Locate the cell with the specified text and output its (X, Y) center coordinate. 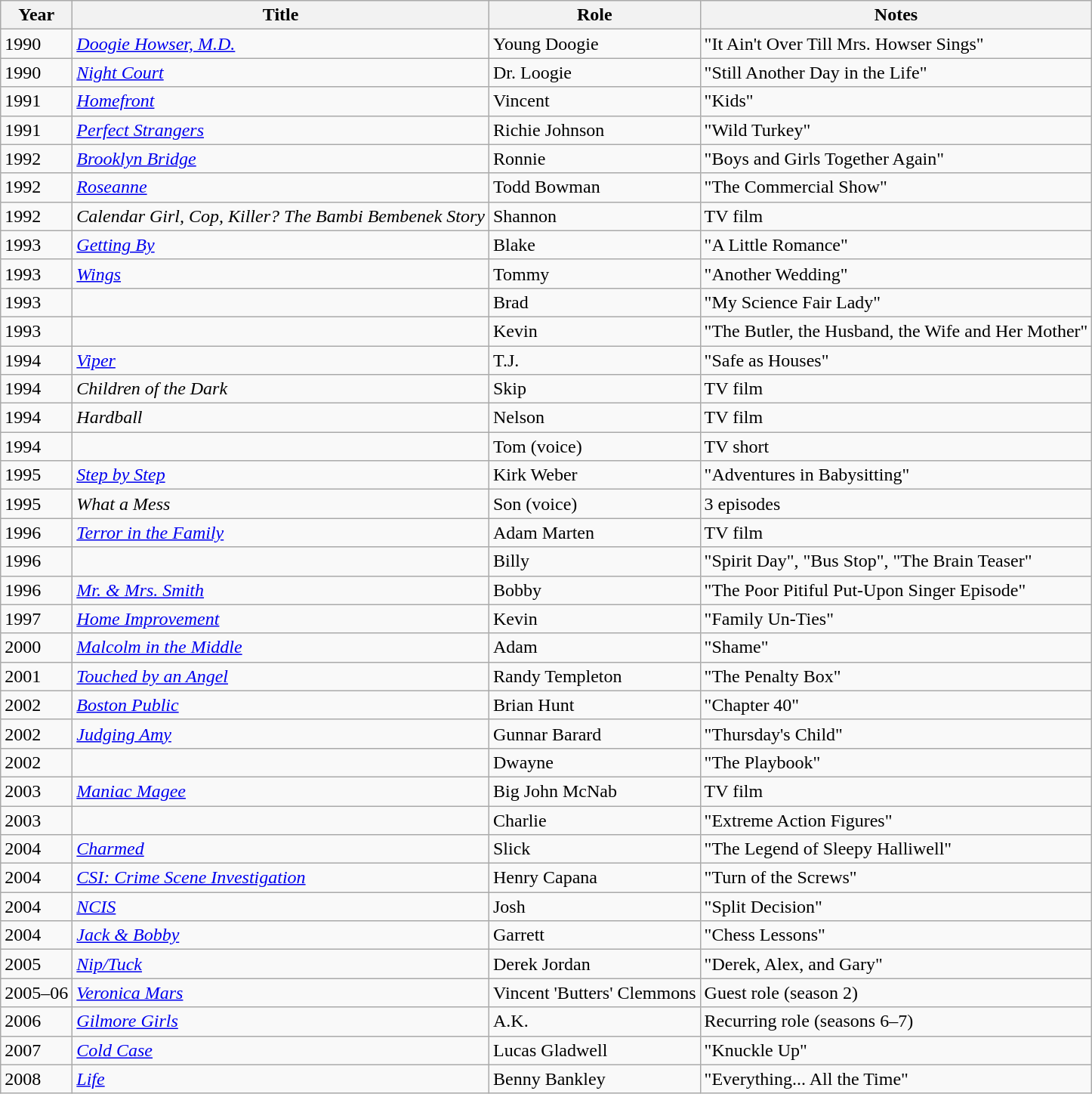
Roseanne (281, 187)
2005 (36, 964)
"Chapter 40" (896, 705)
"The Butler, the Husband, the Wife and Her Mother" (896, 331)
Randy Templeton (594, 676)
Dr. Loogie (594, 73)
A.K. (594, 1021)
Veronica Mars (281, 993)
Charmed (281, 849)
Henry Capana (594, 878)
"Derek, Alex, and Gary" (896, 964)
Life (281, 1079)
Big John McNab (594, 791)
Billy (594, 561)
Calendar Girl, Cop, Killer? The Bambi Bembenek Story (281, 216)
Vincent 'Butters' Clemmons (594, 993)
"Extreme Action Figures" (896, 820)
"My Science Fair Lady" (896, 302)
"Shame" (896, 647)
Derek Jordan (594, 964)
Judging Amy (281, 734)
Garrett (594, 935)
"The Poor Pitiful Put-Upon Singer Episode" (896, 590)
Brian Hunt (594, 705)
Gilmore Girls (281, 1021)
"Wild Turkey" (896, 130)
"The Commercial Show" (896, 187)
CSI: Crime Scene Investigation (281, 878)
Brooklyn Bridge (281, 159)
Brad (594, 302)
Skip (594, 389)
Viper (281, 360)
"Family Un-Ties" (896, 619)
"Adventures in Babysitting" (896, 475)
Malcolm in the Middle (281, 647)
Step by Step (281, 475)
"A Little Romance" (896, 245)
"Another Wedding" (896, 273)
1997 (36, 619)
NCIS (281, 907)
T.J. (594, 360)
Guest role (season 2) (896, 993)
2007 (36, 1050)
Year (36, 15)
2005–06 (36, 993)
Slick (594, 849)
"Split Decision" (896, 907)
Dwayne (594, 762)
"Kids" (896, 101)
Tommy (594, 273)
"Thursday's Child" (896, 734)
"Boys and Girls Together Again" (896, 159)
Bobby (594, 590)
Young Doogie (594, 44)
Kirk Weber (594, 475)
"Turn of the Screws" (896, 878)
2006 (36, 1021)
"Still Another Day in the Life" (896, 73)
Boston Public (281, 705)
"Everything... All the Time" (896, 1079)
Gunnar Barard (594, 734)
2008 (36, 1079)
Shannon (594, 216)
TV short (896, 447)
Wings (281, 273)
Recurring role (seasons 6–7) (896, 1021)
"It Ain't Over Till Mrs. Howser Sings" (896, 44)
Nelson (594, 418)
Tom (voice) (594, 447)
Children of the Dark (281, 389)
"Spirit Day", "Bus Stop", "The Brain Teaser" (896, 561)
Son (voice) (594, 504)
"Chess Lessons" (896, 935)
Richie Johnson (594, 130)
Night Court (281, 73)
Josh (594, 907)
Blake (594, 245)
Home Improvement (281, 619)
Nip/Tuck (281, 964)
Todd Bowman (594, 187)
Perfect Strangers (281, 130)
Notes (896, 15)
Doogie Howser, M.D. (281, 44)
Getting By (281, 245)
Hardball (281, 418)
"Safe as Houses" (896, 360)
Adam Marten (594, 533)
Jack & Bobby (281, 935)
2000 (36, 647)
Benny Bankley (594, 1079)
Vincent (594, 101)
"Knuckle Up" (896, 1050)
Role (594, 15)
Title (281, 15)
3 episodes (896, 504)
Lucas Gladwell (594, 1050)
Maniac Magee (281, 791)
Adam (594, 647)
"The Legend of Sleepy Halliwell" (896, 849)
2001 (36, 676)
Terror in the Family (281, 533)
Charlie (594, 820)
Homefront (281, 101)
"The Penalty Box" (896, 676)
Mr. & Mrs. Smith (281, 590)
Ronnie (594, 159)
"The Playbook" (896, 762)
Cold Case (281, 1050)
Touched by an Angel (281, 676)
What a Mess (281, 504)
